Provide the [x, y] coordinate of the cell's center where the given text is located.  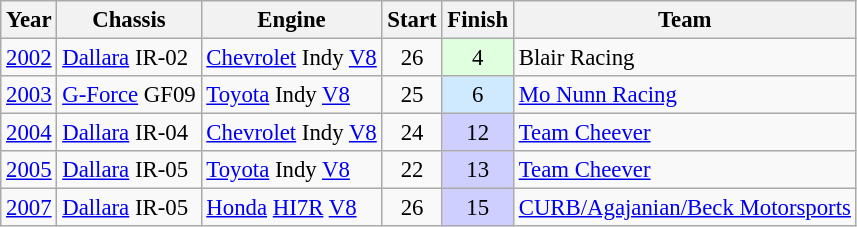
15 [478, 208]
Dallara IR-04 [129, 133]
25 [412, 95]
Dallara IR-02 [129, 58]
Chassis [129, 20]
2007 [29, 208]
Mo Nunn Racing [684, 95]
24 [412, 133]
Blair Racing [684, 58]
13 [478, 170]
CURB/Agajanian/Beck Motorsports [684, 208]
2002 [29, 58]
2003 [29, 95]
4 [478, 58]
22 [412, 170]
Honda HI7R V8 [292, 208]
Finish [478, 20]
2005 [29, 170]
Year [29, 20]
Start [412, 20]
Engine [292, 20]
Team [684, 20]
2004 [29, 133]
12 [478, 133]
6 [478, 95]
G-Force GF09 [129, 95]
